For the text-containing cell, return its midpoint in (x, y) coordinate format. 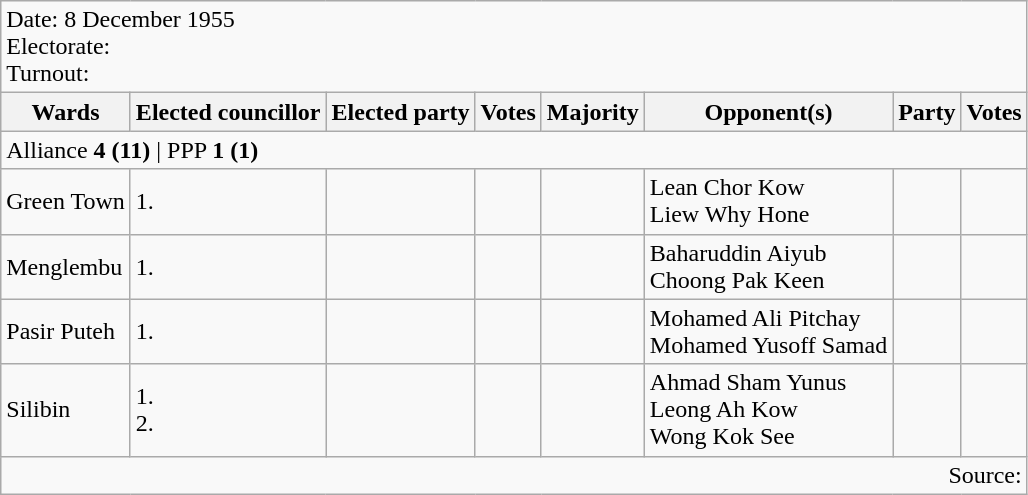
Opponent(s) (768, 112)
Party (927, 112)
Green Town (66, 202)
1.2. (228, 410)
Wards (66, 112)
Source: (514, 475)
Silibin (66, 410)
Date: 8 December 1955Electorate: Turnout: (514, 47)
Mohamed Ali PitchayMohamed Yusoff Samad (768, 332)
Menglembu (66, 266)
Elected party (400, 112)
Lean Chor KowLiew Why Hone (768, 202)
Baharuddin AiyubChoong Pak Keen (768, 266)
Majority (592, 112)
Alliance 4 (11) | PPP 1 (1) (514, 150)
Elected councillor (228, 112)
Ahmad Sham YunusLeong Ah KowWong Kok See (768, 410)
Pasir Puteh (66, 332)
